Search for the cell housing the specified text and yield its (X, Y) center coordinate. 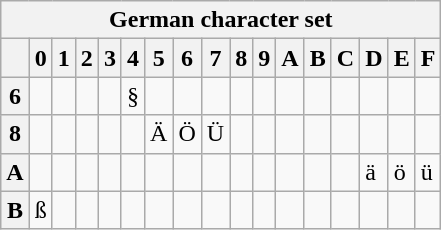
E (402, 58)
ü (428, 172)
1 (64, 58)
Ü (215, 134)
5 (158, 58)
ö (402, 172)
Ä (158, 134)
ß (40, 210)
4 (132, 58)
Ö (187, 134)
F (428, 58)
2 (86, 58)
9 (264, 58)
3 (110, 58)
German character set (221, 20)
0 (40, 58)
D (374, 58)
§ (132, 96)
C (345, 58)
ä (374, 172)
7 (215, 58)
